Locate the cell with the specified text and output its [X, Y] center coordinate. 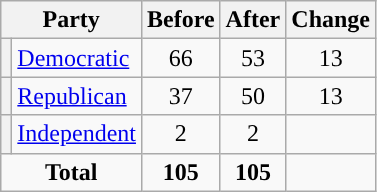
Republican [77, 96]
37 [180, 96]
Independent [77, 134]
Total [72, 172]
53 [253, 58]
After [253, 20]
Change [331, 20]
50 [253, 96]
66 [180, 58]
Party [72, 20]
Democratic [77, 58]
Before [180, 20]
